Locate the cell with the specified text and output its [x, y] center coordinate. 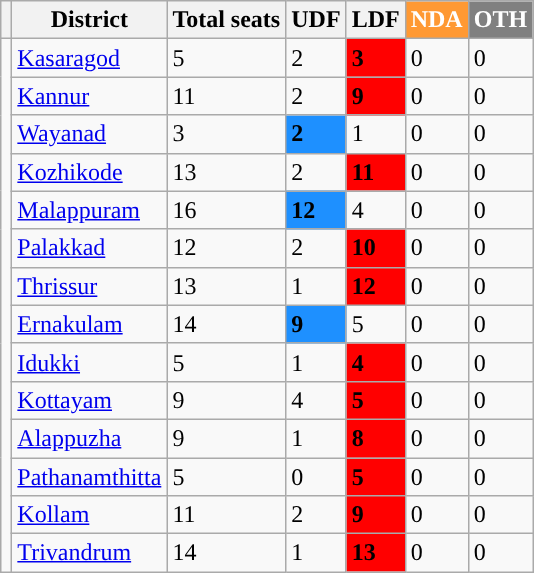
Kasaragod [90, 58]
Total seats [226, 20]
LDF [376, 20]
Ernakulam [90, 324]
District [90, 20]
Alappuzha [90, 438]
16 [226, 210]
Kannur [90, 96]
Idukki [90, 362]
8 [376, 438]
Wayanad [90, 134]
Trivandrum [90, 553]
Kozhikode [90, 172]
Palakkad [90, 248]
Thrissur [90, 286]
Malappuram [90, 210]
Pathanamthitta [90, 477]
Kottayam [90, 400]
UDF [316, 20]
Kollam [90, 515]
10 [376, 248]
OTH [500, 20]
NDA [436, 20]
